Find where the given text appears and provide that cell's center as (X, Y) coordinate. 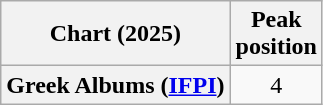
Peakposition (276, 34)
4 (276, 85)
Chart (2025) (116, 34)
Greek Albums (IFPI) (116, 85)
